Pinpoint the cell where the given text exists, returning its (x, y) midpoint coordinate. 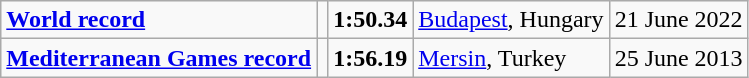
Mersin, Turkey (511, 58)
1:50.34 (370, 20)
Mediterranean Games record (159, 58)
Budapest, Hungary (511, 20)
25 June 2013 (678, 58)
1:56.19 (370, 58)
World record (159, 20)
21 June 2022 (678, 20)
